Return (x, y) of the center of cell containing provided text 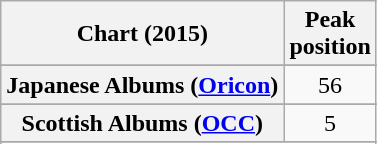
Chart (2015) (142, 34)
5 (330, 123)
56 (330, 85)
Scottish Albums (OCC) (142, 123)
Japanese Albums (Oricon) (142, 85)
Peakposition (330, 34)
